Extract the [X, Y] coordinate from the center of the cell holding the provided text.  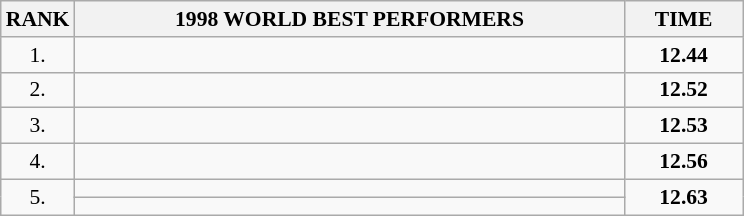
3. [38, 126]
RANK [38, 19]
12.52 [684, 90]
12.56 [684, 162]
2. [38, 90]
5. [38, 197]
12.63 [684, 197]
12.44 [684, 55]
12.53 [684, 126]
TIME [684, 19]
1998 WORLD BEST PERFORMERS [349, 19]
1. [38, 55]
4. [38, 162]
